From the cell containing the given text, extract its center point as [X, Y] coordinate. 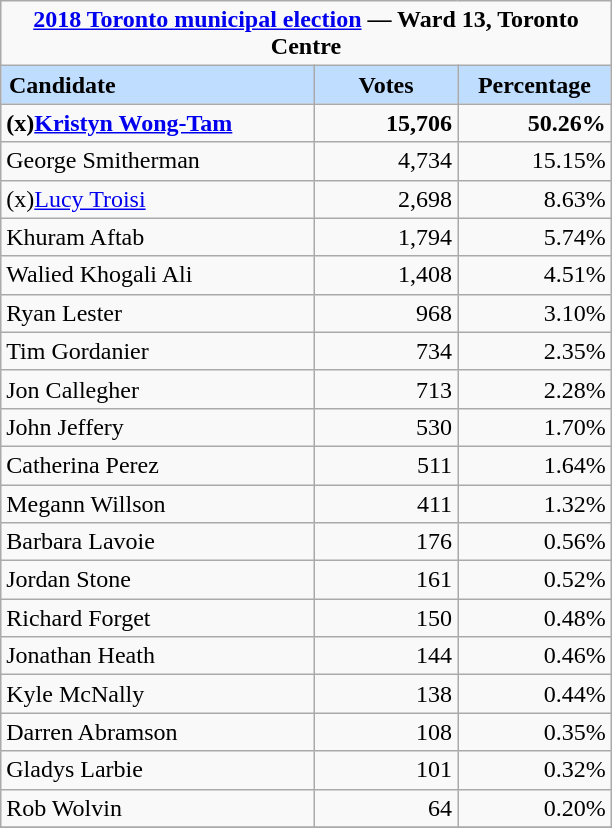
3.10% [535, 313]
Jon Callegher [158, 389]
0.52% [535, 580]
101 [386, 770]
Catherina Perez [158, 465]
0.20% [535, 808]
Rob Wolvin [158, 808]
Kyle McNally [158, 694]
Richard Forget [158, 618]
Darren Abramson [158, 732]
0.32% [535, 770]
0.48% [535, 618]
411 [386, 503]
George Smitherman [158, 161]
Barbara Lavoie [158, 542]
734 [386, 351]
0.44% [535, 694]
Ryan Lester [158, 313]
5.74% [535, 237]
15,706 [386, 123]
Jonathan Heath [158, 656]
Percentage [535, 85]
Tim Gordanier [158, 351]
1,794 [386, 237]
2.28% [535, 389]
15.15% [535, 161]
Jordan Stone [158, 580]
(x)Kristyn Wong-Tam [158, 123]
4,734 [386, 161]
John Jeffery [158, 427]
968 [386, 313]
Candidate [158, 85]
0.46% [535, 656]
144 [386, 656]
713 [386, 389]
138 [386, 694]
1.64% [535, 465]
2,698 [386, 199]
161 [386, 580]
108 [386, 732]
2018 Toronto municipal election — Ward 13, Toronto Centre [306, 34]
0.56% [535, 542]
176 [386, 542]
150 [386, 618]
0.35% [535, 732]
4.51% [535, 275]
Votes [386, 85]
(x)Lucy Troisi [158, 199]
1.70% [535, 427]
Walied Khogali Ali [158, 275]
2.35% [535, 351]
Gladys Larbie [158, 770]
50.26% [535, 123]
530 [386, 427]
Megann Willson [158, 503]
1.32% [535, 503]
511 [386, 465]
Khuram Aftab [158, 237]
64 [386, 808]
8.63% [535, 199]
1,408 [386, 275]
